Identify which cell holds the provided text, then report its [x, y] central coordinate. 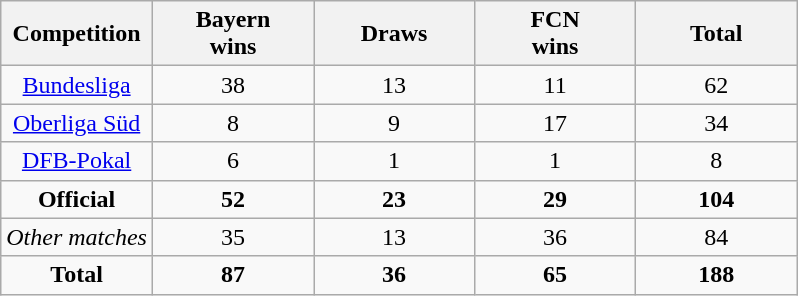
52 [232, 199]
17 [556, 123]
188 [716, 275]
Oberliga Süd [77, 123]
9 [394, 123]
35 [232, 237]
29 [556, 199]
65 [556, 275]
Other matches [77, 237]
DFB-Pokal [77, 161]
38 [232, 85]
FCN wins [556, 34]
87 [232, 275]
Draws [394, 34]
Official [77, 199]
34 [716, 123]
11 [556, 85]
Competition [77, 34]
6 [232, 161]
23 [394, 199]
Bayern wins [232, 34]
104 [716, 199]
84 [716, 237]
Bundesliga [77, 85]
62 [716, 85]
